Extract the (x, y) coordinate from the center of the cell holding the provided text.  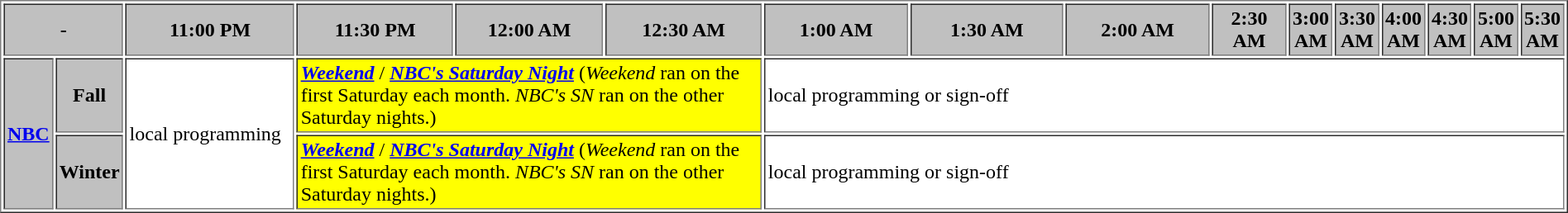
3:30 AM (1356, 30)
2:00 AM (1138, 30)
12:30 AM (684, 30)
4:30 AM (1449, 30)
5:00 AM (1495, 30)
local programming (210, 134)
3:00 AM (1310, 30)
4:00 AM (1403, 30)
11:30 PM (375, 30)
Fall (89, 95)
1:30 AM (987, 30)
12:00 AM (529, 30)
11:00 PM (210, 30)
- (63, 30)
1:00 AM (835, 30)
Winter (89, 173)
2:30 AM (1249, 30)
5:30 AM (1542, 30)
NBC (28, 134)
